Detect which cell encompasses the target text, then output its (X, Y) center coordinate. 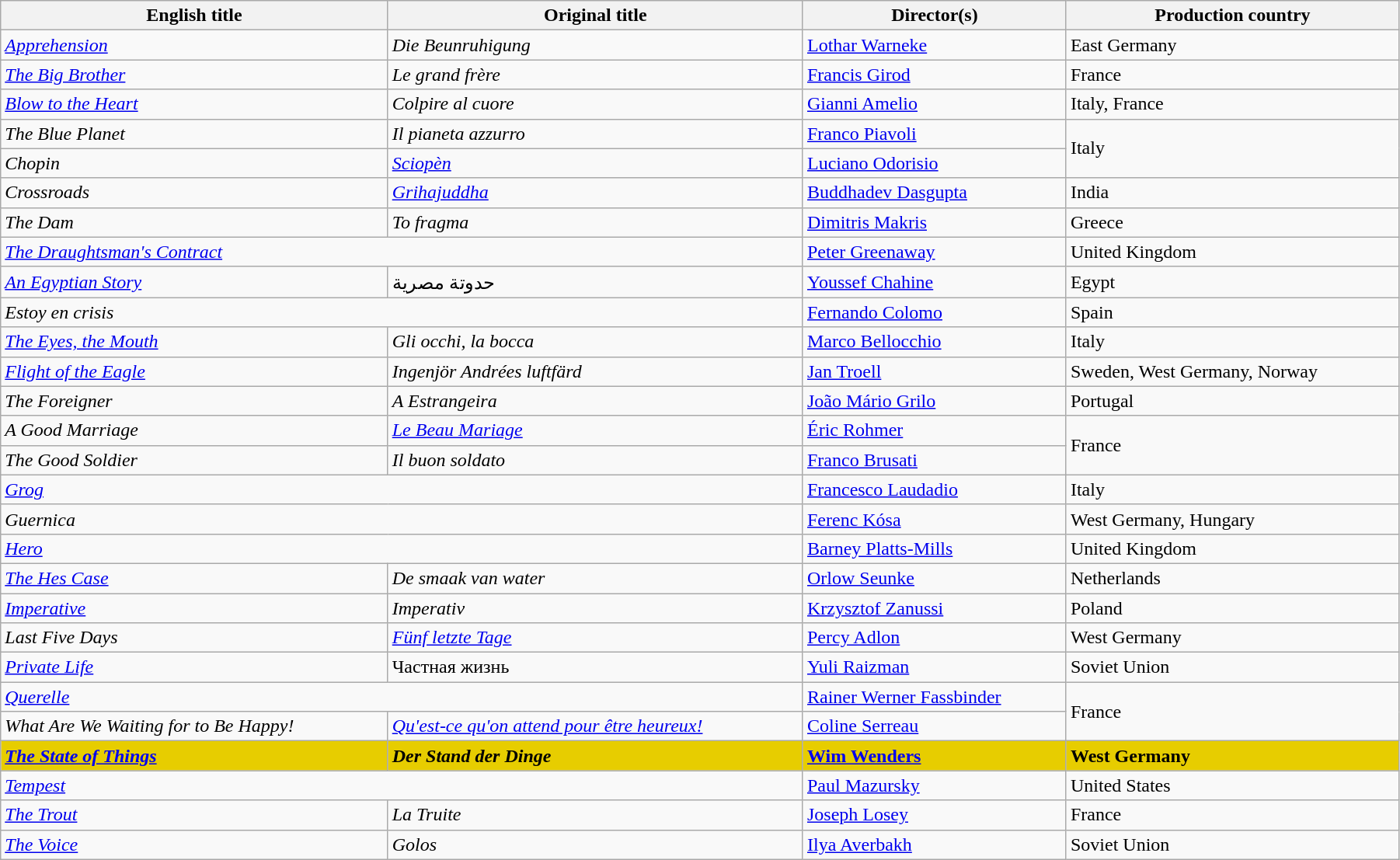
La Truite (595, 815)
Wim Wenders (934, 756)
De smaak van water (595, 578)
Chopin (194, 163)
Rainer Werner Fassbinder (934, 697)
Частная жизнь (595, 667)
The Hes Case (194, 578)
Last Five Days (194, 638)
Marco Bellocchio (934, 342)
Peter Greenaway (934, 252)
Imperative (194, 608)
Il pianeta azzurro (595, 134)
Il buon soldato (595, 460)
Sciopèn (595, 163)
A Estrangeira (595, 401)
The Voice (194, 844)
What Are We Waiting for to Be Happy! (194, 726)
Qu'est-ce qu'on attend pour être heureux! (595, 726)
The Trout (194, 815)
Der Stand der Dinge (595, 756)
The State of Things (194, 756)
Spain (1232, 312)
Orlow Seunke (934, 578)
Dimitris Makris (934, 222)
Gianni Amelio (934, 104)
Die Beunruhigung (595, 45)
United States (1232, 785)
Apprehension (194, 45)
To fragma (595, 222)
The Eyes, the Mouth (194, 342)
Fernando Colomo (934, 312)
Éric Rohmer (934, 430)
Director(s) (934, 16)
Franco Brusati (934, 460)
Poland (1232, 608)
Guernica (402, 519)
The Dam (194, 222)
Querelle (402, 697)
João Mário Grilo (934, 401)
حدوتة مصرية (595, 282)
The Good Soldier (194, 460)
An Egyptian Story (194, 282)
Sweden, West Germany, Norway (1232, 371)
Gli occhi, la bocca (595, 342)
Luciano Odorisio (934, 163)
Italy, France (1232, 104)
Youssef Chahine (934, 282)
Barney Platts-Mills (934, 548)
English title (194, 16)
Imperativ (595, 608)
Netherlands (1232, 578)
Portugal (1232, 401)
The Big Brother (194, 75)
Paul Mazursky (934, 785)
Ferenc Kósa (934, 519)
Grihajuddha (595, 193)
Krzysztof Zanussi (934, 608)
Golos (595, 844)
Greece (1232, 222)
Production country (1232, 16)
East Germany (1232, 45)
Private Life (194, 667)
A Good Marriage (194, 430)
Grog (402, 489)
Le grand frère (595, 75)
Buddhadev Dasgupta (934, 193)
India (1232, 193)
West Germany, Hungary (1232, 519)
Le Beau Mariage (595, 430)
Fünf letzte Tage (595, 638)
Colpire al cuore (595, 104)
Francesco Laudadio (934, 489)
The Blue Planet (194, 134)
Jan Troell (934, 371)
Ingenjör Andrées luftfärd (595, 371)
Crossroads (194, 193)
The Draughtsman's Contract (402, 252)
The Foreigner (194, 401)
Hero (402, 548)
Joseph Losey (934, 815)
Coline Serreau (934, 726)
Original title (595, 16)
Tempest (402, 785)
Francis Girod (934, 75)
Estoy en crisis (402, 312)
Flight of the Eagle (194, 371)
Egypt (1232, 282)
Blow to the Heart (194, 104)
Ilya Averbakh (934, 844)
Franco Piavoli (934, 134)
Percy Adlon (934, 638)
Yuli Raizman (934, 667)
Lothar Warneke (934, 45)
